Return the (X, Y) coordinate for the center point of the cell that contains the specified text.  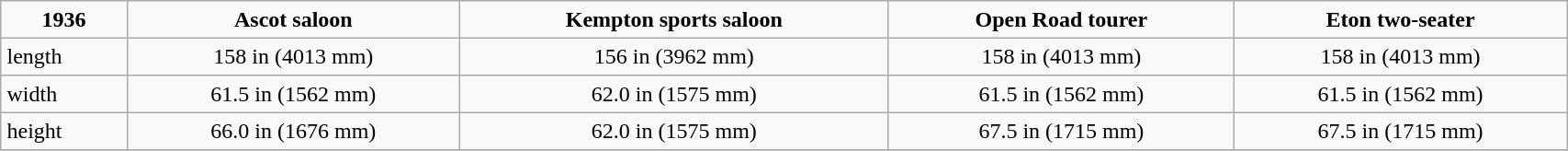
width (64, 94)
Ascot saloon (293, 19)
1936 (64, 19)
66.0 in (1676 mm) (293, 131)
Kempton sports saloon (674, 19)
156 in (3962 mm) (674, 56)
length (64, 56)
Open Road tourer (1061, 19)
height (64, 131)
Eton two-seater (1401, 19)
